Find where the given text appears and provide that cell's center as (x, y) coordinate. 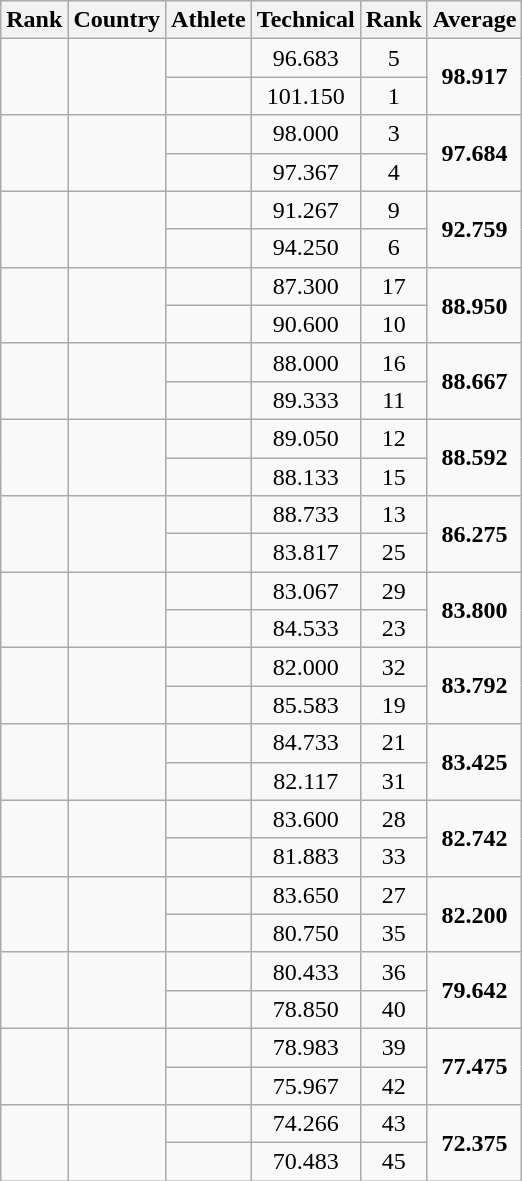
83.425 (474, 762)
88.133 (306, 477)
35 (394, 933)
78.850 (306, 1009)
90.600 (306, 324)
Athlete (209, 20)
39 (394, 1047)
25 (394, 553)
6 (394, 248)
74.266 (306, 1124)
83.650 (306, 895)
88.733 (306, 515)
82.000 (306, 667)
1 (394, 96)
3 (394, 134)
Technical (306, 20)
70.483 (306, 1162)
98.917 (474, 77)
79.642 (474, 990)
82.200 (474, 914)
32 (394, 667)
97.367 (306, 172)
77.475 (474, 1066)
11 (394, 400)
87.300 (306, 286)
83.067 (306, 591)
85.583 (306, 705)
21 (394, 743)
12 (394, 438)
97.684 (474, 153)
23 (394, 629)
83.800 (474, 610)
88.667 (474, 381)
80.750 (306, 933)
42 (394, 1085)
33 (394, 857)
27 (394, 895)
17 (394, 286)
82.117 (306, 781)
40 (394, 1009)
31 (394, 781)
13 (394, 515)
98.000 (306, 134)
89.050 (306, 438)
29 (394, 591)
36 (394, 971)
91.267 (306, 210)
4 (394, 172)
16 (394, 362)
96.683 (306, 58)
88.000 (306, 362)
88.950 (474, 305)
82.742 (474, 838)
75.967 (306, 1085)
10 (394, 324)
84.733 (306, 743)
72.375 (474, 1143)
80.433 (306, 971)
43 (394, 1124)
84.533 (306, 629)
Average (474, 20)
86.275 (474, 534)
28 (394, 819)
92.759 (474, 229)
94.250 (306, 248)
83.792 (474, 686)
83.600 (306, 819)
101.150 (306, 96)
15 (394, 477)
78.983 (306, 1047)
81.883 (306, 857)
5 (394, 58)
45 (394, 1162)
88.592 (474, 457)
19 (394, 705)
9 (394, 210)
83.817 (306, 553)
89.333 (306, 400)
Country (117, 20)
